Extract the (x, y) coordinate from the center of the cell holding the provided text.  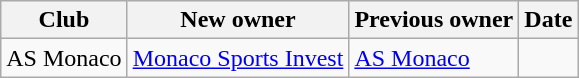
Date (548, 20)
New owner (238, 20)
Previous owner (434, 20)
Club (64, 20)
Monaco Sports Invest (238, 58)
